Pinpoint the cell where the given text exists, returning its (x, y) midpoint coordinate. 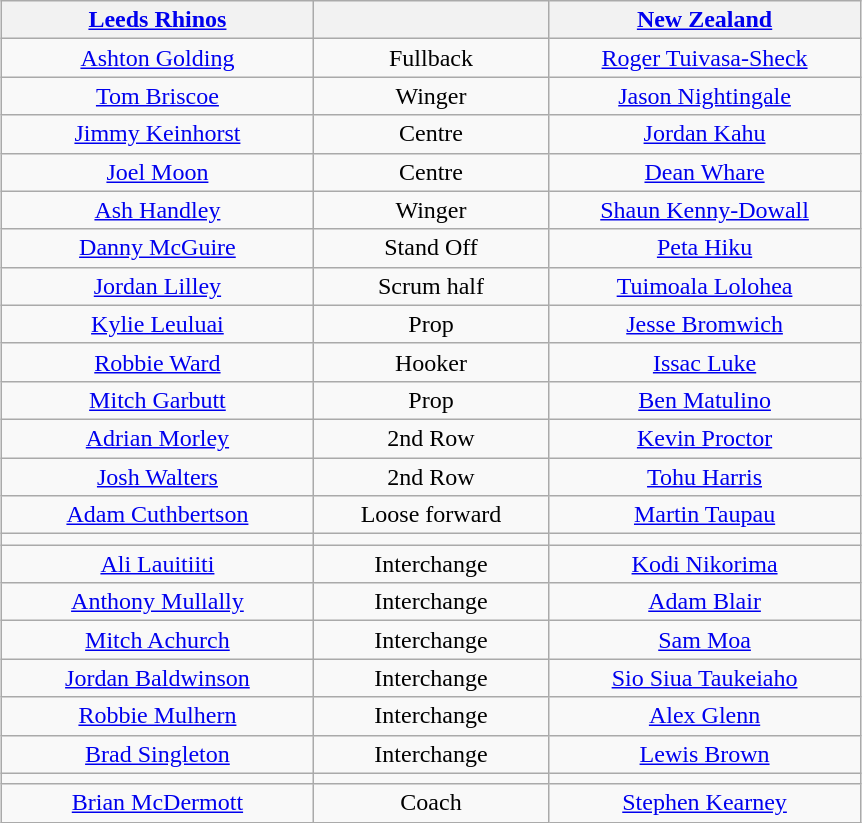
Tohu Harris (704, 477)
Joel Moon (158, 172)
Adam Cuthbertson (158, 515)
New Zealand (704, 20)
Tom Briscoe (158, 96)
Ali Lauitiiti (158, 564)
Mitch Achurch (158, 640)
Dean Whare (704, 172)
Mitch Garbutt (158, 400)
Sam Moa (704, 640)
Ashton Golding (158, 58)
Scrum half (431, 286)
Adrian Morley (158, 438)
Kevin Proctor (704, 438)
Jesse Bromwich (704, 324)
Robbie Mulhern (158, 716)
Fullback (431, 58)
Hooker (431, 362)
Sio Siua Taukeiaho (704, 678)
Stephen Kearney (704, 803)
Anthony Mullally (158, 602)
Leeds Rhinos (158, 20)
Peta Hiku (704, 248)
Jimmy Keinhorst (158, 134)
Kodi Nikorima (704, 564)
Robbie Ward (158, 362)
Brian McDermott (158, 803)
Adam Blair (704, 602)
Jason Nightingale (704, 96)
Stand Off (431, 248)
Ben Matulino (704, 400)
Jordan Lilley (158, 286)
Martin Taupau (704, 515)
Kylie Leuluai (158, 324)
Danny McGuire (158, 248)
Coach (431, 803)
Jordan Kahu (704, 134)
Josh Walters (158, 477)
Jordan Baldwinson (158, 678)
Ash Handley (158, 210)
Issac Luke (704, 362)
Brad Singleton (158, 754)
Alex Glenn (704, 716)
Loose forward (431, 515)
Roger Tuivasa-Sheck (704, 58)
Lewis Brown (704, 754)
Shaun Kenny-Dowall (704, 210)
Tuimoala Lolohea (704, 286)
